Search for the cell housing the specified text and yield its [x, y] center coordinate. 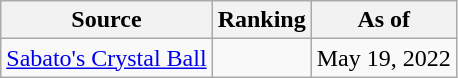
Source [106, 20]
As of [384, 20]
Sabato's Crystal Ball [106, 58]
Ranking [262, 20]
May 19, 2022 [384, 58]
